Determine the [X, Y] coordinate at the center of the cell enclosing the given text.  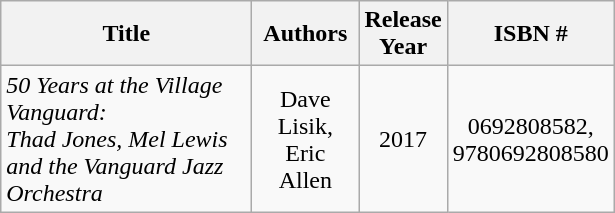
50 Years at the Village Vanguard:Thad Jones, Mel Lewis and the Vanguard Jazz Orchestra [126, 139]
Authors [306, 34]
0692808582, 9780692808580 [530, 139]
2017 [403, 139]
ISBN # [530, 34]
Release Year [403, 34]
Dave Lisik,Eric Allen [306, 139]
Title [126, 34]
